Capture the cell that displays the provided text and extract its (x, y) central coordinate. 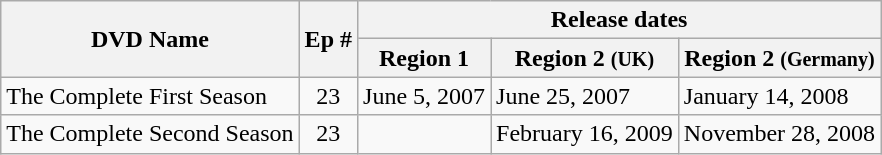
Region 2 (UK) (585, 58)
Ep # (328, 39)
The Complete Second Season (150, 134)
Region 2 (Germany) (779, 58)
June 25, 2007 (585, 96)
Region 1 (424, 58)
January 14, 2008 (779, 96)
February 16, 2009 (585, 134)
June 5, 2007 (424, 96)
November 28, 2008 (779, 134)
DVD Name (150, 39)
Release dates (620, 20)
The Complete First Season (150, 96)
